Return the (X, Y) coordinate for the center point of the cell that contains the specified text.  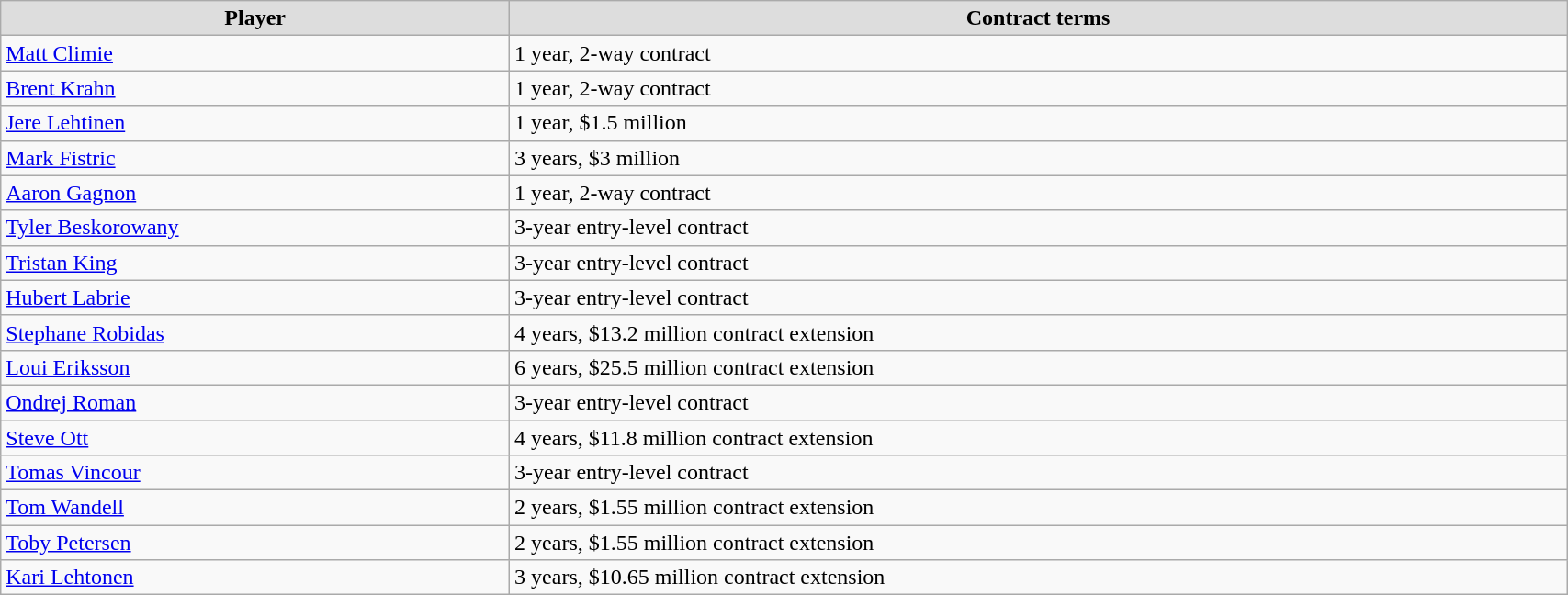
Tyler Beskorowany (255, 228)
6 years, $25.5 million contract extension (1038, 367)
Tom Wandell (255, 508)
Loui Eriksson (255, 367)
Player (255, 18)
Aaron Gagnon (255, 193)
3 years, $3 million (1038, 158)
Stephane Robidas (255, 332)
3 years, $10.65 million contract extension (1038, 578)
Kari Lehtonen (255, 578)
Toby Petersen (255, 543)
Ondrej Roman (255, 402)
Steve Ott (255, 438)
Tristan King (255, 263)
4 years, $13.2 million contract extension (1038, 332)
Matt Climie (255, 53)
Hubert Labrie (255, 297)
Mark Fistric (255, 158)
4 years, $11.8 million contract extension (1038, 438)
Jere Lehtinen (255, 123)
Contract terms (1038, 18)
Tomas Vincour (255, 473)
1 year, $1.5 million (1038, 123)
Brent Krahn (255, 88)
